Find where the given text appears and provide that cell's center as [x, y] coordinate. 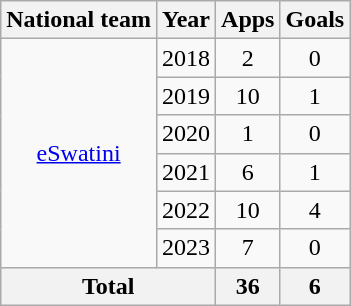
7 [248, 248]
2022 [186, 210]
2021 [186, 172]
eSwatini [79, 153]
2019 [186, 96]
Year [186, 20]
2020 [186, 134]
National team [79, 20]
Apps [248, 20]
2023 [186, 248]
2018 [186, 58]
4 [315, 210]
Total [108, 286]
36 [248, 286]
Goals [315, 20]
2 [248, 58]
